Return the (x, y) coordinate for the center point of the cell that contains the specified text.  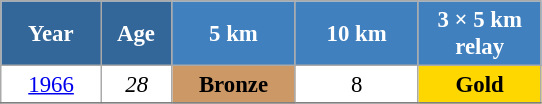
3 × 5 km relay (480, 34)
10 km (356, 34)
Bronze (234, 85)
Age (136, 34)
Year (52, 34)
5 km (234, 34)
28 (136, 85)
Gold (480, 85)
8 (356, 85)
1966 (52, 85)
